Find where the given text appears and provide that cell's center as [X, Y] coordinate. 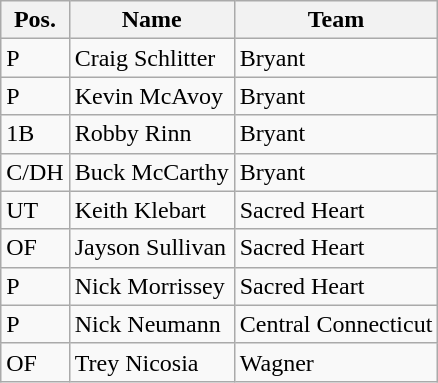
Wagner [336, 362]
Pos. [35, 20]
Kevin McAvoy [152, 96]
Robby Rinn [152, 134]
Craig Schlitter [152, 58]
Keith Klebart [152, 210]
Nick Neumann [152, 324]
1B [35, 134]
Team [336, 20]
Central Connecticut [336, 324]
UT [35, 210]
Name [152, 20]
Nick Morrissey [152, 286]
Jayson Sullivan [152, 248]
Buck McCarthy [152, 172]
Trey Nicosia [152, 362]
C/DH [35, 172]
